Capture the cell that displays the provided text and extract its [x, y] central coordinate. 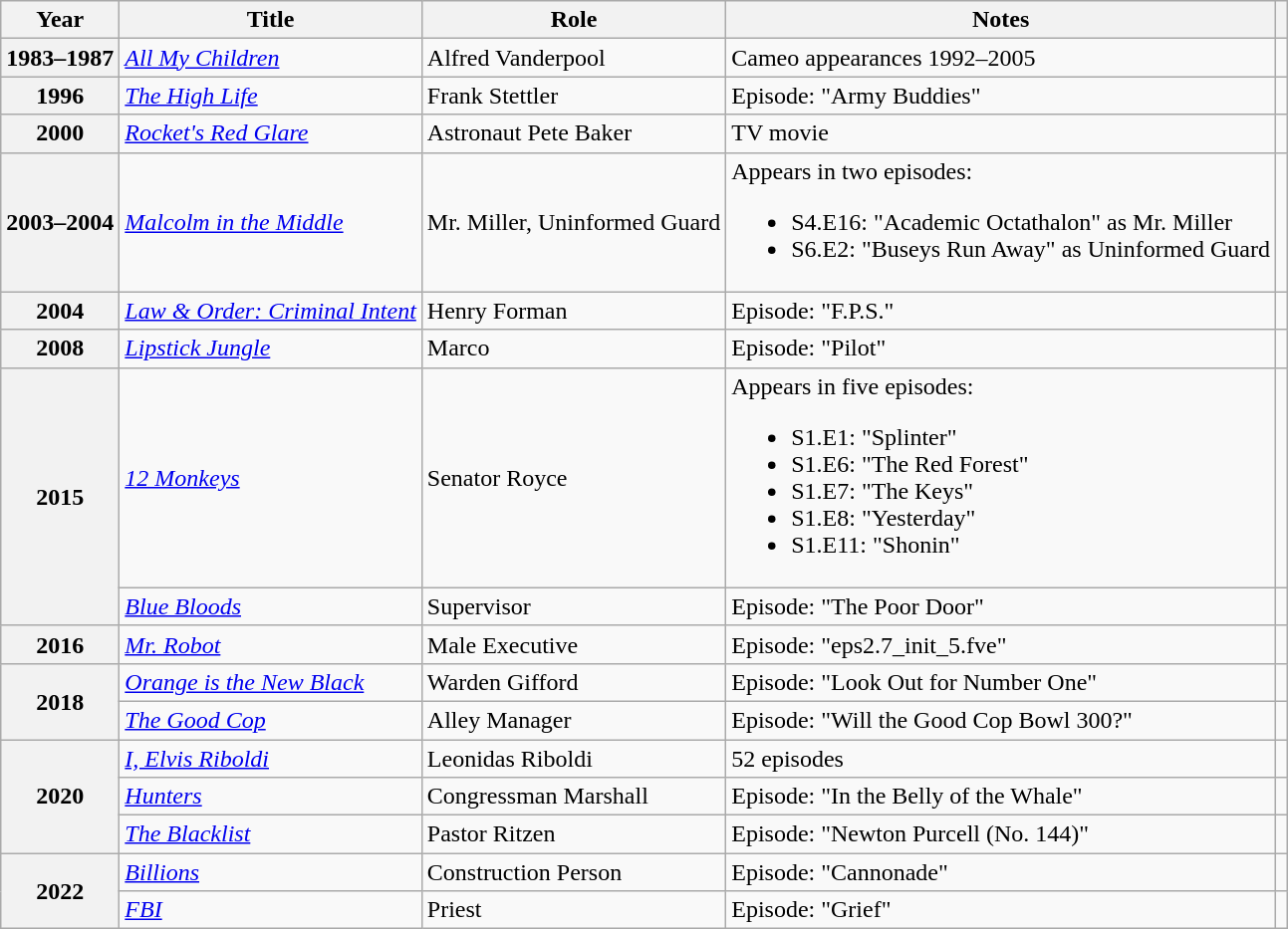
2000 [60, 133]
Cameo appearances 1992–2005 [1001, 58]
Appears in two episodes:S4.E16: "Academic Octathalon" as Mr. MillerS6.E2: "Buseys Run Away" as Uninformed Guard [1001, 222]
Senator Royce [574, 478]
Notes [1001, 20]
Episode: "Will the Good Cop Bowl 300?" [1001, 720]
The Good Cop [271, 720]
Billions [271, 872]
2004 [60, 311]
Lipstick Jungle [271, 348]
Mr. Robot [271, 644]
I, Elvis Riboldi [271, 758]
Episode: "Look Out for Number One" [1001, 682]
Alley Manager [574, 720]
Episode: "Pilot" [1001, 348]
Marco [574, 348]
Malcolm in the Middle [271, 222]
1983–1987 [60, 58]
52 episodes [1001, 758]
Congressman Marshall [574, 797]
2022 [60, 891]
Episode: "F.P.S." [1001, 311]
All My Children [271, 58]
2016 [60, 644]
Leonidas Riboldi [574, 758]
1996 [60, 96]
Astronaut Pete Baker [574, 133]
Henry Forman [574, 311]
Episode: "Cannonade" [1001, 872]
Title [271, 20]
Rocket's Red Glare [271, 133]
Role [574, 20]
Episode: "The Poor Door" [1001, 606]
Year [60, 20]
TV movie [1001, 133]
Hunters [271, 797]
Warden Gifford [574, 682]
2003–2004 [60, 222]
The Blacklist [271, 834]
Priest [574, 910]
Episode: "eps2.7_init_5.fve" [1001, 644]
Alfred Vanderpool [574, 58]
The High Life [271, 96]
12 Monkeys [271, 478]
Mr. Miller, Uninformed Guard [574, 222]
Construction Person [574, 872]
Episode: "Grief" [1001, 910]
2008 [60, 348]
2015 [60, 496]
Episode: "Newton Purcell (No. 144)" [1001, 834]
2020 [60, 796]
Orange is the New Black [271, 682]
Supervisor [574, 606]
2018 [60, 701]
Frank Stettler [574, 96]
FBI [271, 910]
Pastor Ritzen [574, 834]
Episode: "Army Buddies" [1001, 96]
Appears in five episodes:S1.E1: "Splinter"S1.E6: "The Red Forest"S1.E7: "The Keys"S1.E8: "Yesterday"S1.E11: "Shonin" [1001, 478]
Blue Bloods [271, 606]
Male Executive [574, 644]
Episode: "In the Belly of the Whale" [1001, 797]
Law & Order: Criminal Intent [271, 311]
